Scan for the cell matching the given text and deliver its [X, Y] coordinate at center. 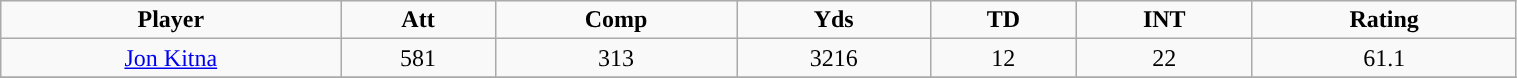
3216 [834, 58]
Player [171, 20]
12 [1004, 58]
581 [418, 58]
313 [616, 58]
INT [1164, 20]
61.1 [1384, 58]
22 [1164, 58]
TD [1004, 20]
Jon Kitna [171, 58]
Yds [834, 20]
Rating [1384, 20]
Att [418, 20]
Comp [616, 20]
